Identify which cell holds the provided text, then report its [x, y] central coordinate. 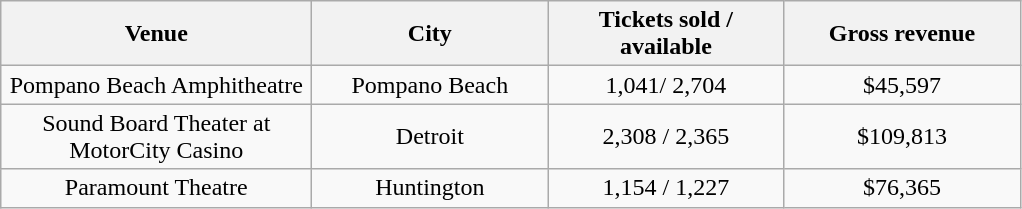
Pompano Beach Amphitheatre [156, 85]
Tickets sold / available [666, 34]
1,154 / 1,227 [666, 188]
Detroit [430, 136]
City [430, 34]
Gross revenue [902, 34]
$76,365 [902, 188]
$109,813 [902, 136]
1,041/ 2,704 [666, 85]
Huntington [430, 188]
Venue [156, 34]
Pompano Beach [430, 85]
2,308 / 2,365 [666, 136]
$45,597 [902, 85]
Sound Board Theater at MotorCity Casino [156, 136]
Paramount Theatre [156, 188]
